From the cell containing the given text, extract its center point as [X, Y] coordinate. 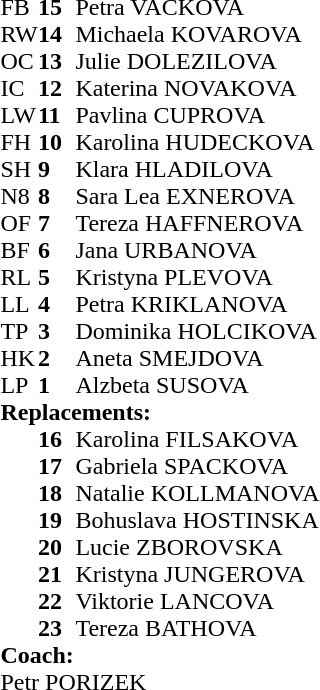
RW [19, 34]
13 [57, 62]
Coach: [160, 656]
LL [19, 304]
IC [19, 88]
7 [57, 224]
Tereza HAFFNEROVA [197, 224]
LW [19, 116]
Alzbeta SUSOVA [197, 386]
Katerina NOVAKOVA [197, 88]
20 [57, 548]
4 [57, 304]
19 [57, 520]
OC [19, 62]
1 [57, 386]
Sara Lea EXNEROVA [197, 196]
9 [57, 170]
Karolina HUDECKOVA [197, 142]
Bohuslava HOSTINSKA [197, 520]
TP [19, 332]
Gabriela SPACKOVA [197, 466]
21 [57, 574]
10 [57, 142]
Dominika HOLCIKOVA [197, 332]
FH [19, 142]
Replacements: [160, 412]
12 [57, 88]
22 [57, 602]
Karolina FILSAKOVA [197, 440]
RL [19, 278]
6 [57, 250]
Klara HLADILOVA [197, 170]
Tereza BATHOVA [197, 628]
Aneta SMEJDOVA [197, 358]
18 [57, 494]
BF [19, 250]
Natalie KOLLMANOVA [197, 494]
11 [57, 116]
Julie DOLEZILOVA [197, 62]
Michaela KOVAROVA [197, 34]
17 [57, 466]
16 [57, 440]
8 [57, 196]
Kristyna PLEVOVA [197, 278]
N8 [19, 196]
OF [19, 224]
Petra KRIKLANOVA [197, 304]
LP [19, 386]
Pavlina CUPROVA [197, 116]
14 [57, 34]
HK [19, 358]
SH [19, 170]
Kristyna JUNGEROVA [197, 574]
5 [57, 278]
2 [57, 358]
Viktorie LANCOVA [197, 602]
Jana URBANOVA [197, 250]
3 [57, 332]
23 [57, 628]
Lucie ZBOROVSKA [197, 548]
